Pinpoint the cell where the given text exists, returning its [x, y] midpoint coordinate. 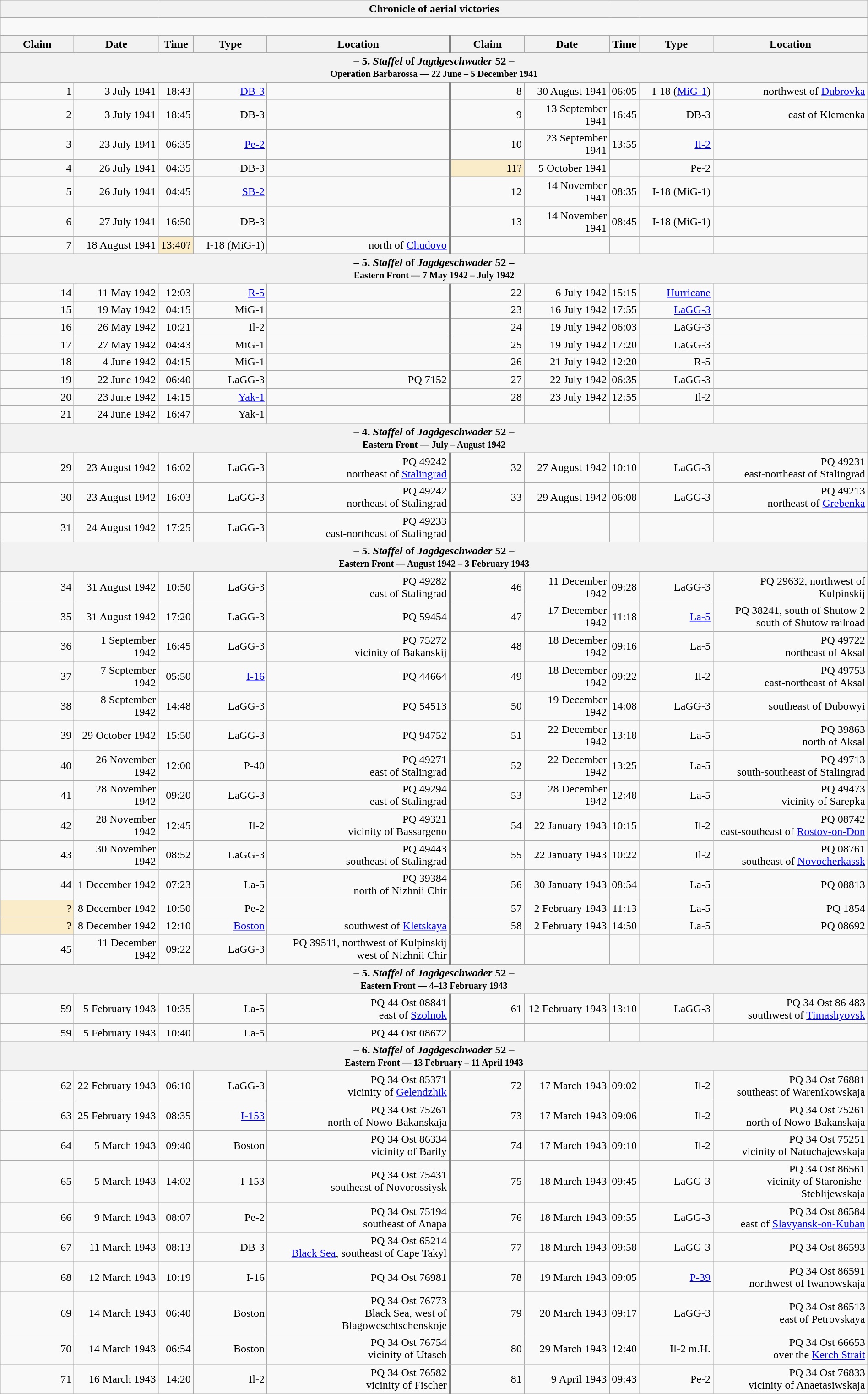
5 October 1941 [567, 168]
32 [487, 468]
5 [38, 191]
13:10 [624, 1009]
19 December 1942 [567, 706]
Chronicle of aerial victories [434, 9]
PQ 75272vicinity of Bakanskij [358, 646]
17:25 [176, 527]
12:55 [624, 397]
PQ 38241, south of Shutow 2south of Shutow railroad [791, 616]
– 5. Staffel of Jagdgeschwader 52 –Eastern Front — 4–13 February 1943 [434, 979]
PQ 7152 [358, 380]
14:02 [176, 1182]
67 [38, 1247]
29 [38, 468]
PQ 34 Ost 75194southeast of Anapa [358, 1218]
Il-2 m.H. [676, 1349]
PQ 34 Ost 86591northwest of Iwanowskaja [791, 1277]
PQ 34 Ost 85371vicinity of Gelendzhik [358, 1086]
05:50 [176, 676]
09:17 [624, 1313]
64 [38, 1145]
23 September 1941 [567, 145]
PQ 34 Ost 86513east of Petrovskaya [791, 1313]
14:48 [176, 706]
30 January 1943 [567, 884]
26 May 1942 [116, 327]
24 [487, 327]
74 [487, 1145]
06:03 [624, 327]
09:10 [624, 1145]
PQ 34 Ost 66653over the Kerch Strait [791, 1349]
15:15 [624, 293]
9 April 1943 [567, 1379]
Hurricane [676, 293]
PQ 34 Ost 76754vicinity of Utasch [358, 1349]
14:20 [176, 1379]
PQ 39863 north of Aksal [791, 736]
southeast of Dubowyi [791, 706]
09:16 [624, 646]
16 July 1942 [567, 310]
9 March 1943 [116, 1218]
10:21 [176, 327]
PQ 34 Ost 75251vicinity of Natuchajewskaja [791, 1145]
PQ 49282 east of Stalingrad [358, 587]
PQ 34 Ost 86593 [791, 1247]
65 [38, 1182]
8 [487, 91]
29 August 1942 [567, 497]
27 [487, 380]
58 [487, 926]
09:28 [624, 587]
– 6. Staffel of Jagdgeschwader 52 –Eastern Front — 13 February – 11 April 1943 [434, 1056]
06:10 [176, 1086]
12 February 1943 [567, 1009]
PQ 34 Ost 76833vicinity of Anaetasiwskaja [791, 1379]
10:10 [624, 468]
4 June 1942 [116, 362]
30 August 1941 [567, 91]
28 [487, 397]
25 February 1943 [116, 1115]
13 September 1941 [567, 114]
39 [38, 736]
12 [487, 191]
SB-2 [230, 191]
53 [487, 796]
11? [487, 168]
14 [38, 293]
06:54 [176, 1349]
09:55 [624, 1218]
49 [487, 676]
08:52 [176, 855]
PQ 34 Ost 76881southeast of Warenikowskaja [791, 1086]
23 [487, 310]
PQ 54513 [358, 706]
PQ 34 Ost 86584east of Slavyansk-on-Kuban [791, 1218]
13 [487, 222]
12:40 [624, 1349]
37 [38, 676]
27 August 1942 [567, 468]
22 June 1942 [116, 380]
19 March 1943 [567, 1277]
16 March 1943 [116, 1379]
06:05 [624, 91]
26 November 1942 [116, 765]
09:43 [624, 1379]
22 February 1943 [116, 1086]
10:35 [176, 1009]
12:10 [176, 926]
08:13 [176, 1247]
30 November 1942 [116, 855]
9 [487, 114]
– 5. Staffel of Jagdgeschwader 52 –Operation Barbarossa — 22 June – 5 December 1941 [434, 68]
11:18 [624, 616]
PQ 49294 east of Stalingrad [358, 796]
P-40 [230, 765]
75 [487, 1182]
11 May 1942 [116, 293]
22 July 1942 [567, 380]
13:40? [176, 245]
36 [38, 646]
42 [38, 825]
1 September 1942 [116, 646]
PQ 39384 north of Nizhnii Chir [358, 884]
– 4. Staffel of Jagdgeschwader 52 –Eastern Front — July – August 1942 [434, 438]
17 [38, 345]
11 March 1943 [116, 1247]
24 June 1942 [116, 414]
10:19 [176, 1277]
PQ 49713 south-southeast of Stalingrad [791, 765]
30 [38, 497]
14:15 [176, 397]
79 [487, 1313]
4 [38, 168]
15 [38, 310]
PQ 34 Ost 65214Black Sea, southeast of Cape Takyl [358, 1247]
PQ 34 Ost 76773Black Sea, west of Blagoweschtschenskoje [358, 1313]
18 [38, 362]
PQ 34 Ost 86 483southwest of Timashyovsk [791, 1009]
09:40 [176, 1145]
6 [38, 222]
14:50 [624, 926]
33 [487, 497]
12:20 [624, 362]
18:43 [176, 91]
PQ 59454 [358, 616]
PQ 34 Ost 75431 southeast of Novorossiysk [358, 1182]
09:45 [624, 1182]
20 March 1943 [567, 1313]
14:08 [624, 706]
13:25 [624, 765]
61 [487, 1009]
78 [487, 1277]
29 October 1942 [116, 736]
16 [38, 327]
35 [38, 616]
73 [487, 1115]
12:00 [176, 765]
23 June 1942 [116, 397]
09:58 [624, 1247]
23 July 1942 [567, 397]
27 May 1942 [116, 345]
PQ 49233 east-northeast of Stalingrad [358, 527]
PQ 49231 east-northeast of Stalingrad [791, 468]
17:55 [624, 310]
09:06 [624, 1115]
09:20 [176, 796]
PQ 94752 [358, 736]
1 [38, 91]
east of Klemenka [791, 114]
21 July 1942 [567, 362]
19 [38, 380]
PQ 34 Ost 86561vicinity of Staronishe-Steblijewskaja [791, 1182]
27 July 1941 [116, 222]
68 [38, 1277]
77 [487, 1247]
1 December 1942 [116, 884]
10:40 [176, 1032]
76 [487, 1218]
24 August 1942 [116, 527]
72 [487, 1086]
20 [38, 397]
31 [38, 527]
– 5. Staffel of Jagdgeschwader 52 –Eastern Front — August 1942 – 3 February 1943 [434, 557]
northwest of Dubrovka [791, 91]
06:08 [624, 497]
PQ 34 Ost 86334vicinity of Barily [358, 1145]
PQ 44664 [358, 676]
43 [38, 855]
10:15 [624, 825]
70 [38, 1349]
PQ 08813 [791, 884]
7 [38, 245]
56 [487, 884]
10:22 [624, 855]
10 [487, 145]
50 [487, 706]
08:54 [624, 884]
north of Chudovo [358, 245]
08:45 [624, 222]
PQ 49473vicinity of Sarepka [791, 796]
69 [38, 1313]
81 [487, 1379]
07:23 [176, 884]
08:07 [176, 1218]
66 [38, 1218]
PQ 49321vicinity of Bassargeno [358, 825]
13:18 [624, 736]
PQ 49722 northeast of Aksal [791, 646]
6 July 1942 [567, 293]
19 May 1942 [116, 310]
51 [487, 736]
12:45 [176, 825]
12 March 1943 [116, 1277]
38 [38, 706]
12:48 [624, 796]
26 [487, 362]
52 [487, 765]
PQ 29632, northwest of Kulpinskij [791, 587]
16:02 [176, 468]
23 July 1941 [116, 145]
54 [487, 825]
17 December 1942 [567, 616]
45 [38, 949]
71 [38, 1379]
PQ 44 Ost 08672 [358, 1032]
57 [487, 908]
P-39 [676, 1277]
22 [487, 293]
PQ 49213northeast of Grebenka [791, 497]
04:43 [176, 345]
12:03 [176, 293]
44 [38, 884]
80 [487, 1349]
southwest of Kletskaya [358, 926]
2 [38, 114]
40 [38, 765]
16:47 [176, 414]
25 [487, 345]
62 [38, 1086]
– 5. Staffel of Jagdgeschwader 52 –Eastern Front — 7 May 1942 – July 1942 [434, 268]
63 [38, 1115]
7 September 1942 [116, 676]
PQ 08761 southeast of Novocherkassk [791, 855]
13:55 [624, 145]
46 [487, 587]
47 [487, 616]
28 December 1942 [567, 796]
16:50 [176, 222]
29 March 1943 [567, 1349]
18:45 [176, 114]
48 [487, 646]
PQ 44 Ost 08841 east of Szolnok [358, 1009]
PQ 49443 southeast of Stalingrad [358, 855]
15:50 [176, 736]
8 September 1942 [116, 706]
PQ 1854 [791, 908]
PQ 08692 [791, 926]
11:13 [624, 908]
18 August 1941 [116, 245]
04:35 [176, 168]
3 [38, 145]
PQ 34 Ost 76582vicinity of Fischer [358, 1379]
09:05 [624, 1277]
55 [487, 855]
PQ 39511, northwest of Kulpinskij west of Nizhnii Chir [358, 949]
09:02 [624, 1086]
21 [38, 414]
34 [38, 587]
PQ 08742 east-southeast of Rostov-on-Don [791, 825]
41 [38, 796]
PQ 49753 east-northeast of Aksal [791, 676]
04:45 [176, 191]
PQ 34 Ost 76981 [358, 1277]
PQ 49271 east of Stalingrad [358, 765]
16:03 [176, 497]
